Search for the cell housing the specified text and yield its (x, y) center coordinate. 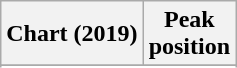
Peakposition (189, 34)
Chart (2019) (72, 34)
